Determine the [x, y] coordinate at the center of the cell enclosing the given text.  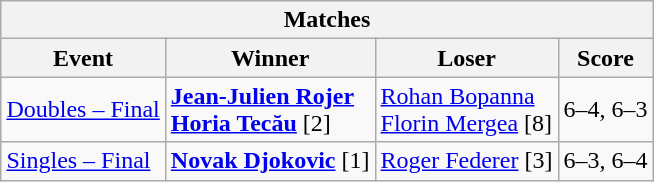
Event [83, 58]
Doubles – Final [83, 110]
6–4, 6–3 [606, 110]
6–3, 6–4 [606, 161]
Score [606, 58]
Loser [466, 58]
Novak Djokovic [1] [270, 161]
Roger Federer [3] [466, 161]
Jean-Julien Rojer Horia Tecău [2] [270, 110]
Matches [327, 20]
Singles – Final [83, 161]
Rohan Bopanna Florin Mergea [8] [466, 110]
Winner [270, 58]
